Locate the cell with the specified text and output its (X, Y) center coordinate. 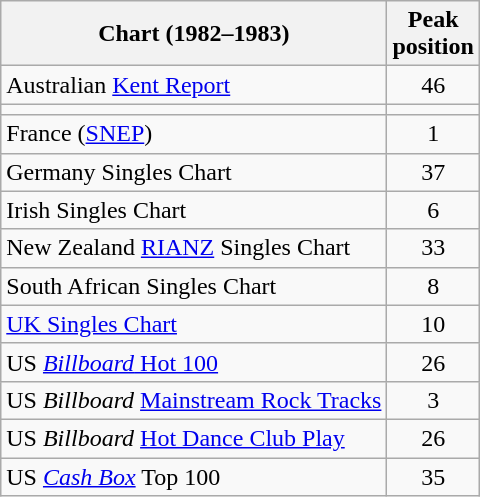
France (SNEP) (194, 134)
3 (433, 400)
US Billboard Hot 100 (194, 362)
Germany Singles Chart (194, 172)
8 (433, 286)
Peakposition (433, 34)
New Zealand RIANZ Singles Chart (194, 248)
10 (433, 324)
UK Singles Chart (194, 324)
Irish Singles Chart (194, 210)
37 (433, 172)
6 (433, 210)
35 (433, 477)
1 (433, 134)
46 (433, 85)
Australian Kent Report (194, 85)
US Cash Box Top 100 (194, 477)
Chart (1982–1983) (194, 34)
US Billboard Mainstream Rock Tracks (194, 400)
33 (433, 248)
US Billboard Hot Dance Club Play (194, 438)
South African Singles Chart (194, 286)
